From the cell containing the given text, extract its center point as [x, y] coordinate. 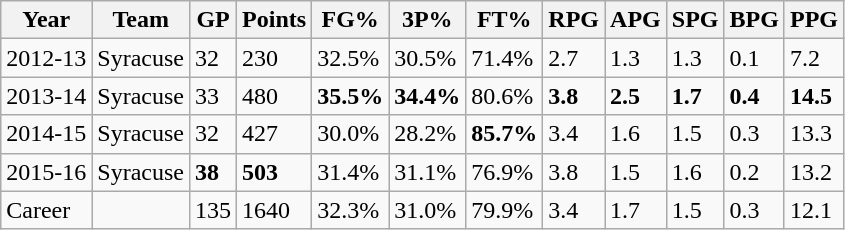
79.9% [504, 210]
480 [274, 96]
35.5% [350, 96]
71.4% [504, 58]
2.7 [574, 58]
31.4% [350, 172]
14.5 [814, 96]
0.1 [754, 58]
38 [214, 172]
427 [274, 134]
PPG [814, 20]
31.1% [428, 172]
2.5 [636, 96]
85.7% [504, 134]
GP [214, 20]
RPG [574, 20]
30.0% [350, 134]
SPG [695, 20]
2014-15 [46, 134]
34.4% [428, 96]
APG [636, 20]
2012-13 [46, 58]
30.5% [428, 58]
FG% [350, 20]
28.2% [428, 134]
13.3 [814, 134]
Points [274, 20]
230 [274, 58]
31.0% [428, 210]
33 [214, 96]
80.6% [504, 96]
32.5% [350, 58]
135 [214, 210]
3P% [428, 20]
Team [141, 20]
0.4 [754, 96]
13.2 [814, 172]
32.3% [350, 210]
2013-14 [46, 96]
Year [46, 20]
12.1 [814, 210]
Career [46, 210]
0.2 [754, 172]
2015-16 [46, 172]
503 [274, 172]
FT% [504, 20]
BPG [754, 20]
7.2 [814, 58]
76.9% [504, 172]
1640 [274, 210]
